Identify which cell holds the provided text, then report its [X, Y] central coordinate. 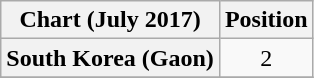
Position [266, 20]
South Korea (Gaon) [110, 58]
2 [266, 58]
Chart (July 2017) [110, 20]
